Find where the given text appears and provide that cell's center as [X, Y] coordinate. 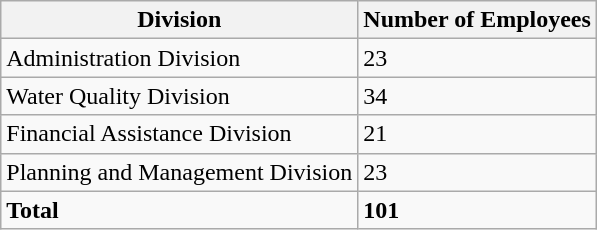
Total [180, 210]
Water Quality Division [180, 96]
Financial Assistance Division [180, 134]
21 [478, 134]
Administration Division [180, 58]
34 [478, 96]
101 [478, 210]
Division [180, 20]
Number of Employees [478, 20]
Planning and Management Division [180, 172]
